Scan for the cell matching the given text and deliver its (x, y) coordinate at center. 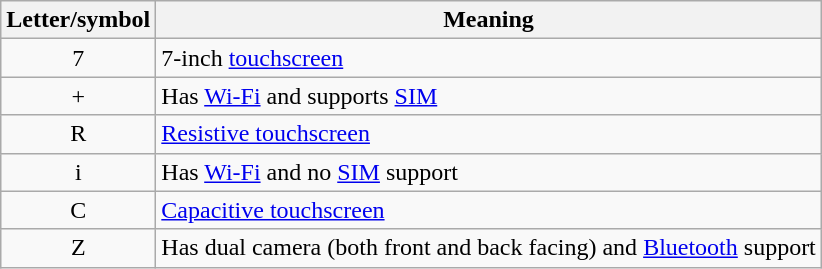
C (78, 210)
7-inch touchscreen (489, 58)
Capacitive touchscreen (489, 210)
+ (78, 96)
Z (78, 248)
i (78, 172)
Letter/symbol (78, 20)
Has Wi-Fi and supports SIM (489, 96)
7 (78, 58)
R (78, 134)
Has Wi-Fi and no SIM support (489, 172)
Resistive touchscreen (489, 134)
Has dual camera (both front and back facing) and Bluetooth support (489, 248)
Meaning (489, 20)
